Locate the cell with the specified text and output its (x, y) center coordinate. 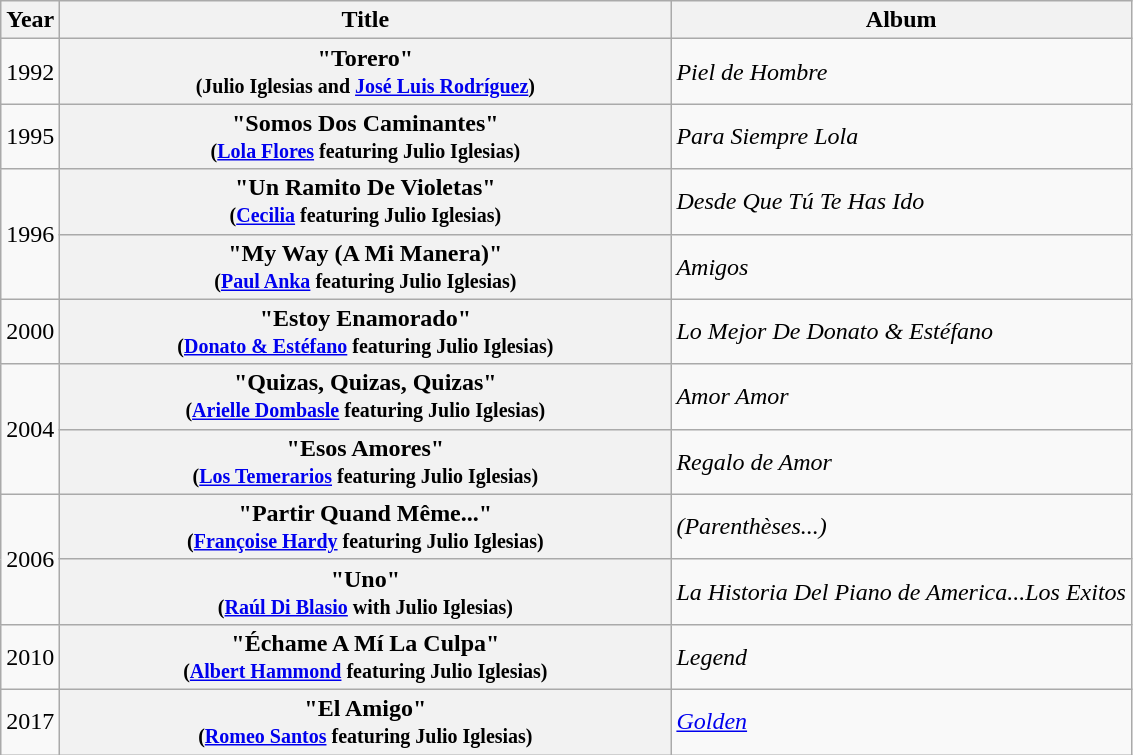
Album (902, 20)
"Estoy Enamorado" (Donato & Estéfano featuring Julio Iglesias) (366, 332)
"My Way (A Mi Manera)" (Paul Anka featuring Julio Iglesias) (366, 266)
1996 (30, 234)
1995 (30, 136)
2000 (30, 332)
Legend (902, 656)
"El Amigo" (Romeo Santos featuring Julio Iglesias) (366, 722)
Piel de Hombre (902, 72)
"Esos Amores" (Los Temerarios featuring Julio Iglesias) (366, 462)
1992 (30, 72)
Amor Amor (902, 396)
"Somos Dos Caminantes" (Lola Flores featuring Julio Iglesias) (366, 136)
"Torero" (Julio Iglesias and José Luis Rodríguez) (366, 72)
2010 (30, 656)
Regalo de Amor (902, 462)
2004 (30, 429)
Desde Que Tú Te Has Ido (902, 202)
2006 (30, 559)
"Quizas, Quizas, Quizas" (Arielle Dombasle featuring Julio Iglesias) (366, 396)
2017 (30, 722)
Para Siempre Lola (902, 136)
Amigos (902, 266)
"Uno" (Raúl Di Blasio with Julio Iglesias) (366, 592)
La Historia Del Piano de America...Los Exitos (902, 592)
"Un Ramito De Violetas" (Cecilia featuring Julio Iglesias) (366, 202)
(Parenthèses...) (902, 526)
"Partir Quand Même..." (Françoise Hardy featuring Julio Iglesias) (366, 526)
Golden (902, 722)
Year (30, 20)
Lo Mejor De Donato & Estéfano (902, 332)
"Échame A Mí La Culpa" (Albert Hammond featuring Julio Iglesias) (366, 656)
Title (366, 20)
